Determine the (X, Y) coordinate at the center of the cell enclosing the given text.  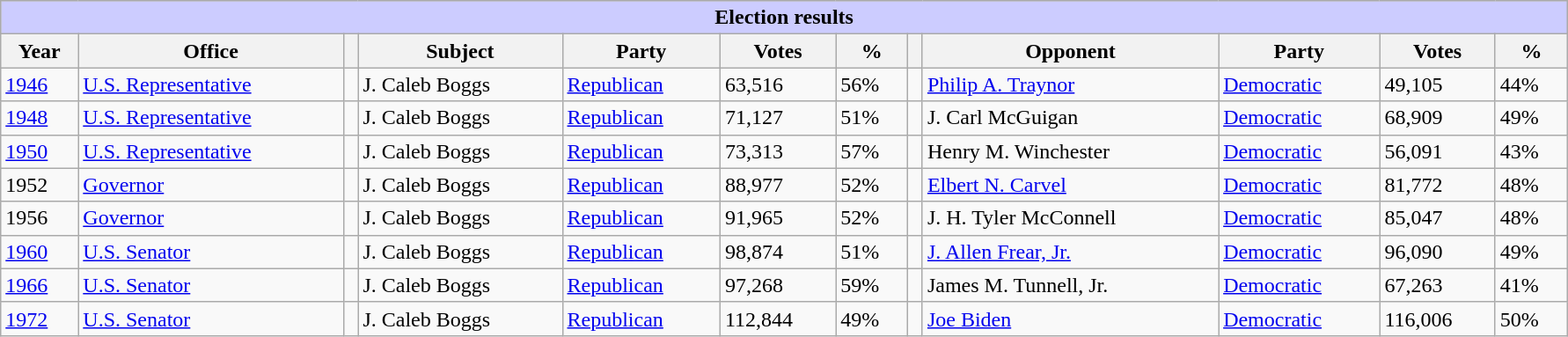
67,263 (1438, 285)
1956 (40, 218)
41% (1531, 285)
Elbert N. Carvel (1070, 185)
49,105 (1438, 84)
1950 (40, 151)
Philip A. Traynor (1070, 84)
97,268 (778, 285)
James M. Tunnell, Jr. (1070, 285)
Subject (460, 51)
1946 (40, 84)
J. Carl McGuigan (1070, 118)
112,844 (778, 319)
43% (1531, 151)
91,965 (778, 218)
Election results (785, 18)
116,006 (1438, 319)
Opponent (1070, 51)
Year (40, 51)
Joe Biden (1070, 319)
73,313 (778, 151)
57% (872, 151)
85,047 (1438, 218)
1960 (40, 252)
59% (872, 285)
71,127 (778, 118)
81,772 (1438, 185)
J. H. Tyler McConnell (1070, 218)
98,874 (778, 252)
68,909 (1438, 118)
Office (211, 51)
63,516 (778, 84)
50% (1531, 319)
96,090 (1438, 252)
1966 (40, 285)
56,091 (1438, 151)
1952 (40, 185)
1972 (40, 319)
Henry M. Winchester (1070, 151)
44% (1531, 84)
1948 (40, 118)
J. Allen Frear, Jr. (1070, 252)
88,977 (778, 185)
56% (872, 84)
